Detect which cell encompasses the target text, then output its [X, Y] center coordinate. 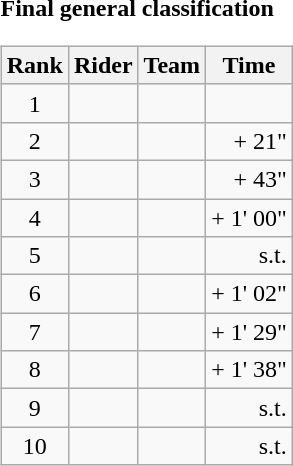
Time [250, 65]
+ 1' 38" [250, 370]
6 [34, 294]
+ 21" [250, 141]
9 [34, 408]
+ 1' 02" [250, 294]
Rank [34, 65]
4 [34, 217]
3 [34, 179]
5 [34, 256]
8 [34, 370]
2 [34, 141]
+ 43" [250, 179]
Team [172, 65]
10 [34, 446]
7 [34, 332]
Rider [103, 65]
+ 1' 29" [250, 332]
+ 1' 00" [250, 217]
1 [34, 103]
